Determine the [x, y] coordinate at the center of the cell enclosing the given text.  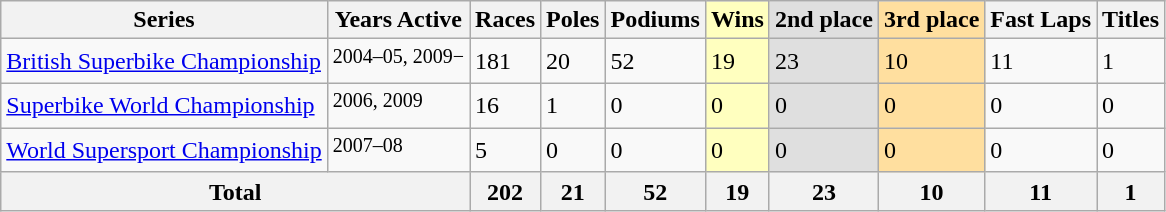
16 [506, 106]
Years Active [398, 20]
202 [506, 191]
2004–05, 2009− [398, 62]
Poles [573, 20]
2nd place [824, 20]
Podiums [655, 20]
181 [506, 62]
Series [164, 20]
21 [573, 191]
3rd place [931, 20]
2006, 2009 [398, 106]
20 [573, 62]
British Superbike Championship [164, 62]
Fast Laps [1041, 20]
Titles [1131, 20]
Total [236, 191]
2007–08 [398, 150]
Superbike World Championship [164, 106]
Races [506, 20]
Wins [737, 20]
World Supersport Championship [164, 150]
5 [506, 150]
